Output the (x, y) coordinate of the center of the cell containing the given text.  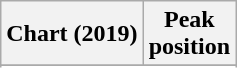
Peakposition (189, 34)
Chart (2019) (72, 34)
